Identify which cell holds the provided text, then report its [X, Y] central coordinate. 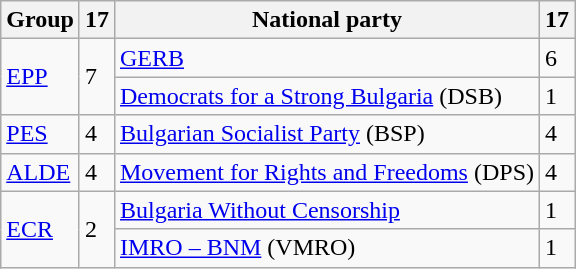
PES [40, 134]
IMRO – BNM (VMRO) [326, 248]
EPP [40, 77]
2 [96, 229]
Bulgarian Socialist Party (BSP) [326, 134]
Group [40, 20]
ECR [40, 229]
Democrats for a Strong Bulgaria (DSB) [326, 96]
Movement for Rights and Freedoms (DPS) [326, 172]
6 [558, 58]
Bulgaria Without Censorship [326, 210]
7 [96, 77]
ALDE [40, 172]
GERB [326, 58]
National party [326, 20]
